Find where the given text appears and provide that cell's center as (X, Y) coordinate. 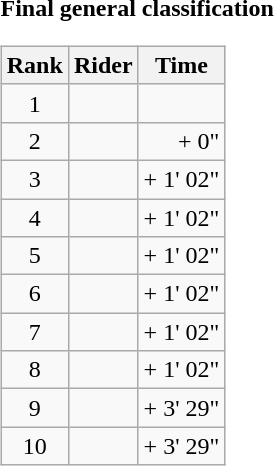
5 (34, 256)
6 (34, 294)
Rank (34, 65)
9 (34, 408)
2 (34, 141)
8 (34, 370)
4 (34, 217)
7 (34, 332)
+ 0" (182, 141)
Time (182, 65)
Rider (103, 65)
10 (34, 446)
3 (34, 179)
1 (34, 103)
